Locate the cell with the specified text and output its [X, Y] center coordinate. 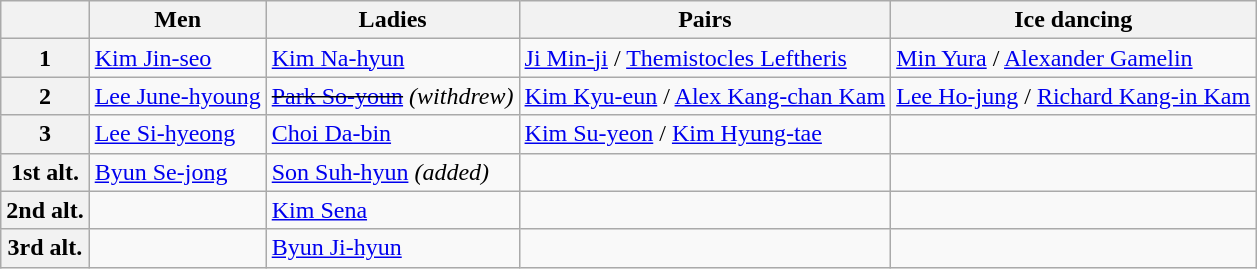
Pairs [705, 20]
2 [45, 96]
Choi Da-bin [392, 134]
Ji Min-ji / Themistocles Leftheris [705, 58]
Park So-youn (withdrew) [392, 96]
Kim Jin-seo [178, 58]
Son Suh-hyun (added) [392, 172]
Byun Se-jong [178, 172]
1 [45, 58]
Kim Su-yeon / Kim Hyung-tae [705, 134]
3 [45, 134]
Kim Na-hyun [392, 58]
Lee Ho-jung / Richard Kang-in Kam [1074, 96]
1st alt. [45, 172]
Kim Sena [392, 210]
Kim Kyu-eun / Alex Kang-chan Kam [705, 96]
3rd alt. [45, 248]
Min Yura / Alexander Gamelin [1074, 58]
Lee June-hyoung [178, 96]
Lee Si-hyeong [178, 134]
Byun Ji-hyun [392, 248]
Men [178, 20]
Ladies [392, 20]
2nd alt. [45, 210]
Ice dancing [1074, 20]
